From the cell containing the given text, extract its center point as [x, y] coordinate. 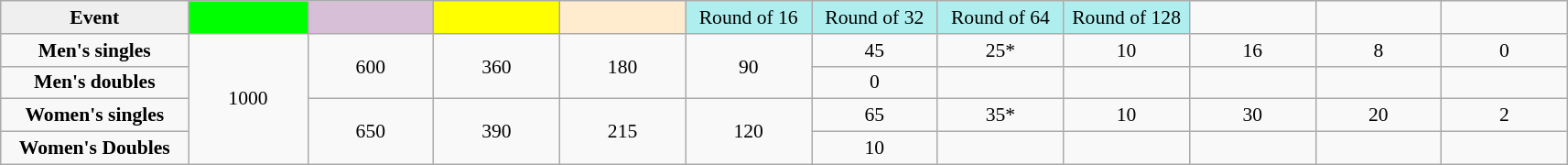
390 [497, 132]
600 [371, 66]
Event [95, 17]
Men's doubles [95, 82]
45 [874, 50]
16 [1252, 50]
8 [1379, 50]
90 [749, 66]
Round of 32 [874, 17]
Round of 16 [749, 17]
180 [622, 66]
35* [1000, 115]
1000 [248, 99]
30 [1252, 115]
Round of 64 [1000, 17]
65 [874, 115]
360 [497, 66]
Women's singles [95, 115]
2 [1505, 115]
Men's singles [95, 50]
20 [1379, 115]
120 [749, 132]
Round of 128 [1127, 17]
650 [371, 132]
215 [622, 132]
Women's Doubles [95, 148]
25* [1000, 50]
